Determine the [X, Y] coordinate at the center of the cell enclosing the given text.  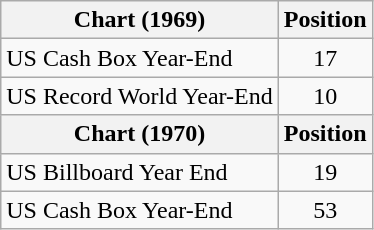
53 [325, 210]
10 [325, 96]
17 [325, 58]
Chart (1970) [140, 134]
US Record World Year-End [140, 96]
Chart (1969) [140, 20]
US Billboard Year End [140, 172]
19 [325, 172]
